Pinpoint the cell where the given text exists, returning its (x, y) midpoint coordinate. 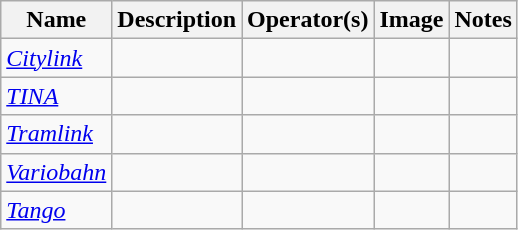
Citylink (56, 58)
TINA (56, 96)
Operator(s) (308, 20)
Variobahn (56, 172)
Tango (56, 210)
Image (412, 20)
Tramlink (56, 134)
Notes (483, 20)
Name (56, 20)
Description (177, 20)
